Capture the cell that displays the provided text and extract its (X, Y) central coordinate. 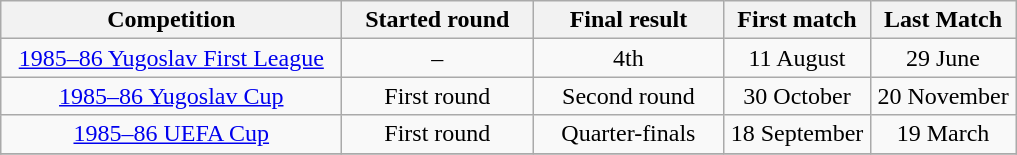
Quarter-finals (628, 134)
1985–86 Yugoslav First League (172, 58)
1985–86 Yugoslav Cup (172, 96)
4th (628, 58)
30 October (797, 96)
18 September (797, 134)
First match (797, 20)
20 November (943, 96)
11 August (797, 58)
Final result (628, 20)
19 March (943, 134)
1985–86 UEFA Cup (172, 134)
Last Match (943, 20)
Competition (172, 20)
29 June (943, 58)
Started round (438, 20)
Second round (628, 96)
– (438, 58)
